Search for the cell housing the specified text and yield its (x, y) center coordinate. 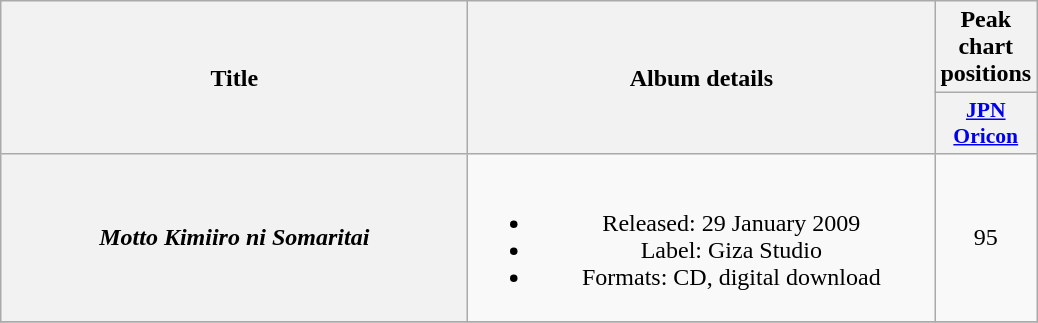
Album details (702, 78)
Peakchartpositions (986, 47)
Motto Kimiiro ni Somaritai (234, 238)
Released: 29 January 2009Label: Giza StudioFormats: CD, digital download (702, 238)
JPNOricon (986, 124)
Title (234, 78)
95 (986, 238)
